For the text-containing cell, return its midpoint in [x, y] coordinate format. 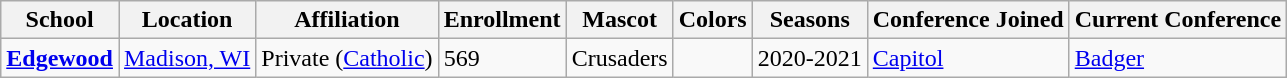
2020-2021 [810, 58]
School [60, 20]
Location [186, 20]
Affiliation [347, 20]
569 [502, 58]
Enrollment [502, 20]
Conference Joined [968, 20]
Colors [712, 20]
Madison, WI [186, 58]
Capitol [968, 58]
Seasons [810, 20]
Crusaders [620, 58]
Private (Catholic) [347, 58]
Badger [1178, 58]
Current Conference [1178, 20]
Mascot [620, 20]
Edgewood [60, 58]
